Output the (x, y) coordinate of the center of the cell containing the given text.  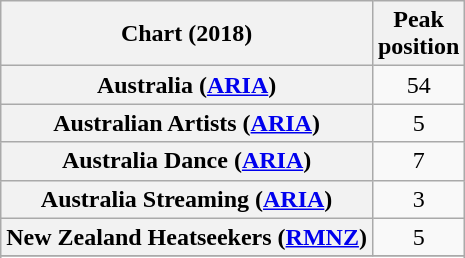
7 (418, 161)
Australia Streaming (ARIA) (187, 199)
3 (418, 199)
Australia Dance (ARIA) (187, 161)
New Zealand Heatseekers (RMNZ) (187, 237)
Peak position (418, 34)
Australian Artists (ARIA) (187, 123)
54 (418, 85)
Australia (ARIA) (187, 85)
Chart (2018) (187, 34)
